Search for the cell housing the specified text and yield its [X, Y] center coordinate. 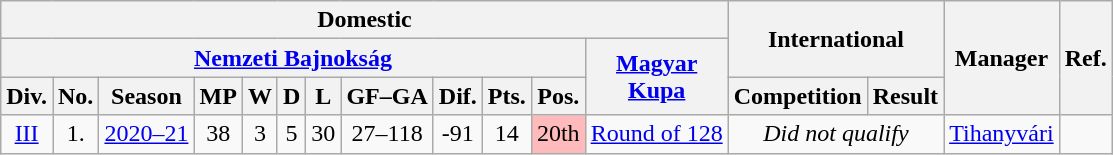
1. [75, 134]
Dif. [458, 96]
Result [905, 96]
Domestic [364, 20]
Did not qualify [836, 134]
14 [506, 134]
Manager [1002, 58]
III [27, 134]
GF–GA [387, 96]
Pts. [506, 96]
Season [146, 96]
MP [218, 96]
38 [218, 134]
Tihanyvári [1002, 134]
27–118 [387, 134]
L [324, 96]
2020–21 [146, 134]
Competition [798, 96]
MagyarKupa [656, 77]
Round of 128 [656, 134]
Div. [27, 96]
30 [324, 134]
No. [75, 96]
Pos. [558, 96]
International [836, 39]
20th [558, 134]
D [291, 96]
Nemzeti Bajnokság [293, 58]
Ref. [1086, 58]
W [260, 96]
-91 [458, 134]
5 [291, 134]
3 [260, 134]
